Detect which cell encompasses the target text, then output its [X, Y] center coordinate. 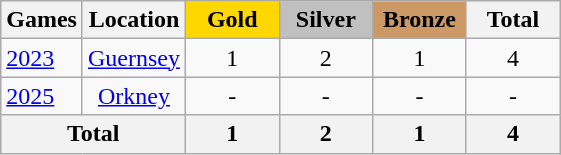
Games [42, 20]
Silver [326, 20]
Orkney [134, 96]
2023 [42, 58]
Gold [233, 20]
Guernsey [134, 58]
Location [134, 20]
Bronze [420, 20]
2025 [42, 96]
